Determine the [x, y] coordinate at the center of the cell enclosing the given text.  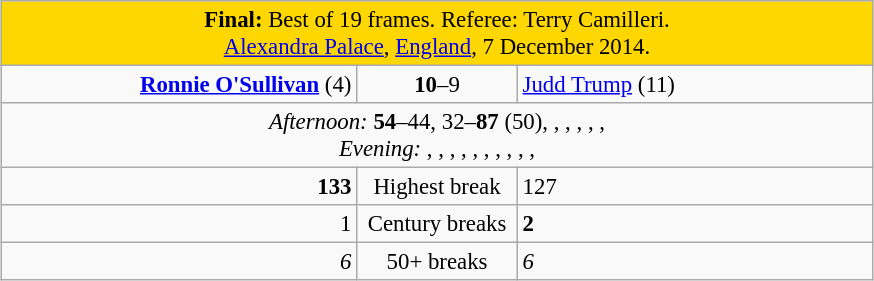
Century breaks [438, 224]
Highest break [438, 187]
Judd Trump (11) [695, 85]
Ronnie O'Sullivan (4) [179, 85]
1 [179, 224]
50+ breaks [438, 262]
2 [695, 224]
10–9 [438, 85]
133 [179, 187]
Final: Best of 19 frames. Referee: Terry Camilleri.Alexandra Palace, England, 7 December 2014. [437, 34]
127 [695, 187]
Afternoon: 54–44, 32–87 (50), , , , , , Evening: , , , , , , , , , , [437, 136]
